Provide the [x, y] coordinate of the cell's center where the given text is located.  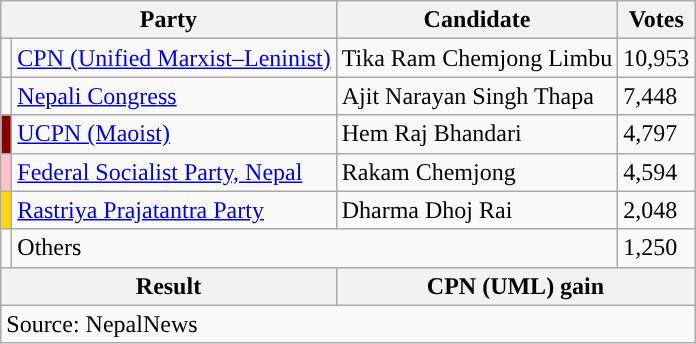
Nepali Congress [174, 96]
Hem Raj Bhandari [477, 134]
Rastriya Prajatantra Party [174, 210]
2,048 [656, 210]
10,953 [656, 58]
CPN (Unified Marxist–Leninist) [174, 58]
Tika Ram Chemjong Limbu [477, 58]
Federal Socialist Party, Nepal [174, 172]
1,250 [656, 248]
Result [168, 286]
4,797 [656, 134]
Ajit Narayan Singh Thapa [477, 96]
UCPN (Maoist) [174, 134]
Source: NepalNews [348, 324]
Rakam Chemjong [477, 172]
CPN (UML) gain [516, 286]
Votes [656, 20]
Party [168, 20]
Others [315, 248]
Dharma Dhoj Rai [477, 210]
Candidate [477, 20]
4,594 [656, 172]
7,448 [656, 96]
